Return (X, Y) of the center of cell containing provided text 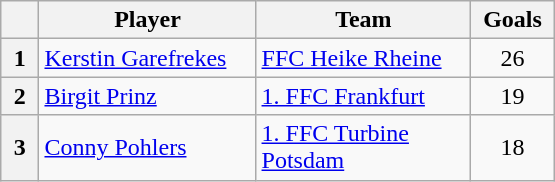
Birgit Prinz (148, 96)
1 (20, 58)
19 (513, 96)
2 (20, 96)
18 (513, 148)
26 (513, 58)
Goals (513, 20)
FFC Heike Rheine (364, 58)
Player (148, 20)
Conny Pohlers (148, 148)
1. FFC Frankfurt (364, 96)
1. FFC Turbine Potsdam (364, 148)
3 (20, 148)
Team (364, 20)
Kerstin Garefrekes (148, 58)
